Search for the cell housing the specified text and yield its (x, y) center coordinate. 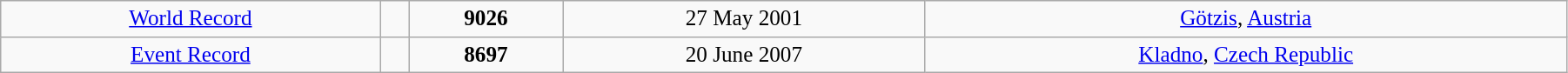
20 June 2007 (744, 55)
8697 (486, 55)
Götzis, Austria (1246, 19)
27 May 2001 (744, 19)
9026 (486, 19)
Event Record (191, 55)
World Record (191, 19)
Kladno, Czech Republic (1246, 55)
